Capture the cell that displays the provided text and extract its (x, y) central coordinate. 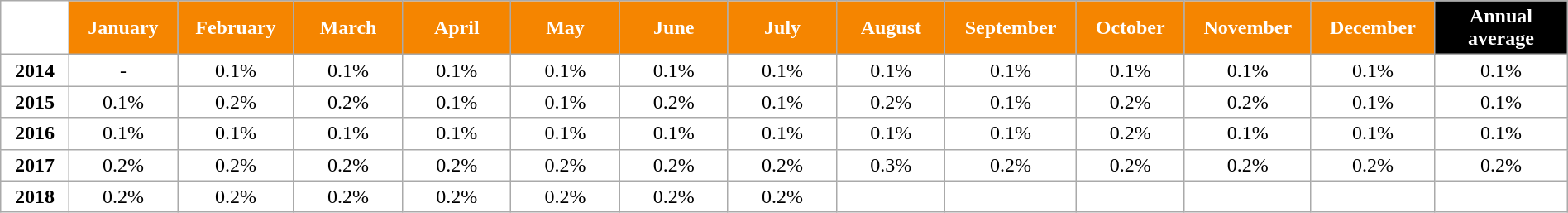
July (782, 28)
January (122, 28)
Annual average (1502, 28)
April (457, 28)
June (673, 28)
- (122, 70)
May (566, 28)
2016 (35, 133)
December (1373, 28)
2014 (35, 70)
September (1011, 28)
February (237, 28)
0.3% (892, 165)
2015 (35, 102)
March (347, 28)
November (1247, 28)
August (892, 28)
2018 (35, 196)
October (1130, 28)
2017 (35, 165)
